Return the (X, Y) coordinate for the center point of the cell that contains the specified text.  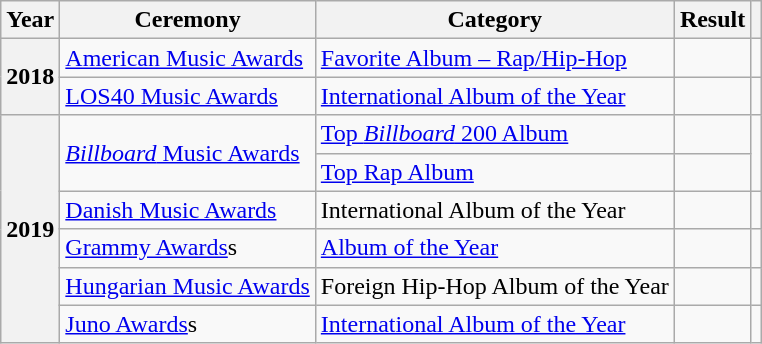
American Music Awards (188, 58)
Ceremony (188, 20)
Top Billboard 200 Album (494, 134)
Foreign Hip-Hop Album of the Year (494, 286)
Juno Awardss (188, 324)
2019 (30, 229)
Hungarian Music Awards (188, 286)
Top Rap Album (494, 172)
Billboard Music Awards (188, 153)
Danish Music Awards (188, 210)
Grammy Awardss (188, 248)
Year (30, 20)
Favorite Album – Rap/Hip-Hop (494, 58)
Category (494, 20)
LOS40 Music Awards (188, 96)
2018 (30, 77)
Album of the Year (494, 248)
Result (712, 20)
